Scan for the cell matching the given text and deliver its [x, y] coordinate at center. 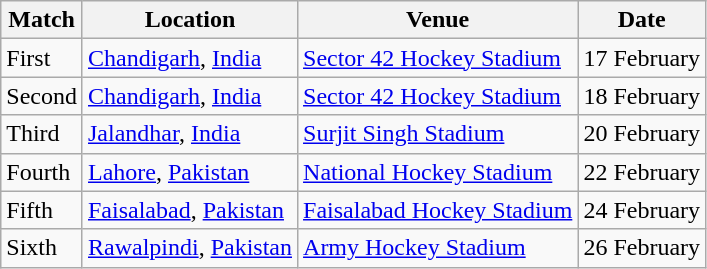
Fifth [42, 210]
Jalandhar, India [190, 134]
18 February [642, 96]
22 February [642, 172]
First [42, 58]
26 February [642, 248]
Second [42, 96]
Rawalpindi, Pakistan [190, 248]
Date [642, 20]
Fourth [42, 172]
Surjit Singh Stadium [438, 134]
Sixth [42, 248]
Faisalabad, Pakistan [190, 210]
Third [42, 134]
Faisalabad Hockey Stadium [438, 210]
20 February [642, 134]
Lahore, Pakistan [190, 172]
Venue [438, 20]
National Hockey Stadium [438, 172]
Match [42, 20]
17 February [642, 58]
Location [190, 20]
24 February [642, 210]
Army Hockey Stadium [438, 248]
